Provide the (x, y) coordinate of the cell's center where the given text is located.  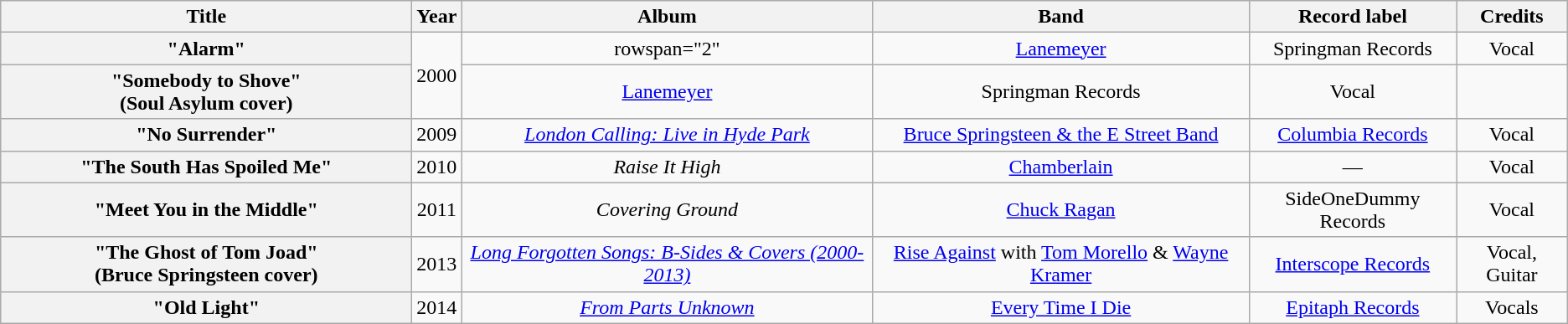
— (1352, 167)
Credits (1513, 17)
2000 (437, 75)
"The South Has Spoiled Me" (206, 167)
Raise It High (667, 167)
Rise Against with Tom Morello & Wayne Kramer (1060, 265)
2014 (437, 307)
Vocals (1513, 307)
Long Forgotten Songs: B-Sides & Covers (2000-2013) (667, 265)
rowspan="2" (667, 49)
London Calling: Live in Hyde Park (667, 135)
Covering Ground (667, 209)
Band (1060, 17)
Bruce Springsteen & the E Street Band (1060, 135)
Title (206, 17)
Every Time I Die (1060, 307)
From Parts Unknown (667, 307)
"No Surrender" (206, 135)
Interscope Records (1352, 265)
"Somebody to Shove"(Soul Asylum cover) (206, 92)
"Old Light" (206, 307)
Vocal, Guitar (1513, 265)
Year (437, 17)
"The Ghost of Tom Joad"(Bruce Springsteen cover) (206, 265)
Chuck Ragan (1060, 209)
"Meet You in the Middle" (206, 209)
Album (667, 17)
Columbia Records (1352, 135)
2009 (437, 135)
2013 (437, 265)
2010 (437, 167)
Record label (1352, 17)
Epitaph Records (1352, 307)
SideOneDummy Records (1352, 209)
Chamberlain (1060, 167)
2011 (437, 209)
"Alarm" (206, 49)
